Locate the cell with the specified text and output its [x, y] center coordinate. 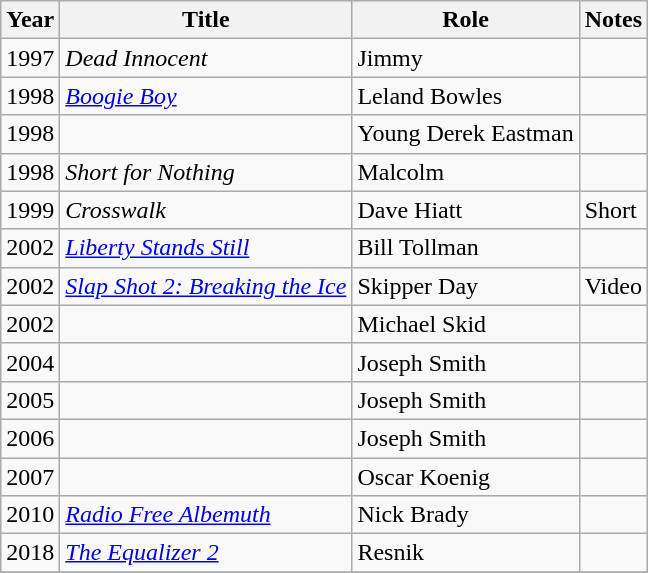
2007 [30, 477]
Oscar Koenig [466, 477]
2006 [30, 438]
Title [206, 20]
Video [613, 286]
Malcolm [466, 172]
Bill Tollman [466, 248]
Crosswalk [206, 210]
2018 [30, 553]
Radio Free Albemuth [206, 515]
Short [613, 210]
1999 [30, 210]
Role [466, 20]
Dead Innocent [206, 58]
Michael Skid [466, 324]
Jimmy [466, 58]
2005 [30, 400]
2010 [30, 515]
Leland Bowles [466, 96]
1997 [30, 58]
Liberty Stands Still [206, 248]
Boogie Boy [206, 96]
2004 [30, 362]
Young Derek Eastman [466, 134]
The Equalizer 2 [206, 553]
Dave Hiatt [466, 210]
Short for Nothing [206, 172]
Year [30, 20]
Skipper Day [466, 286]
Nick Brady [466, 515]
Notes [613, 20]
Resnik [466, 553]
Slap Shot 2: Breaking the Ice [206, 286]
